Search for the cell housing the specified text and yield its [x, y] center coordinate. 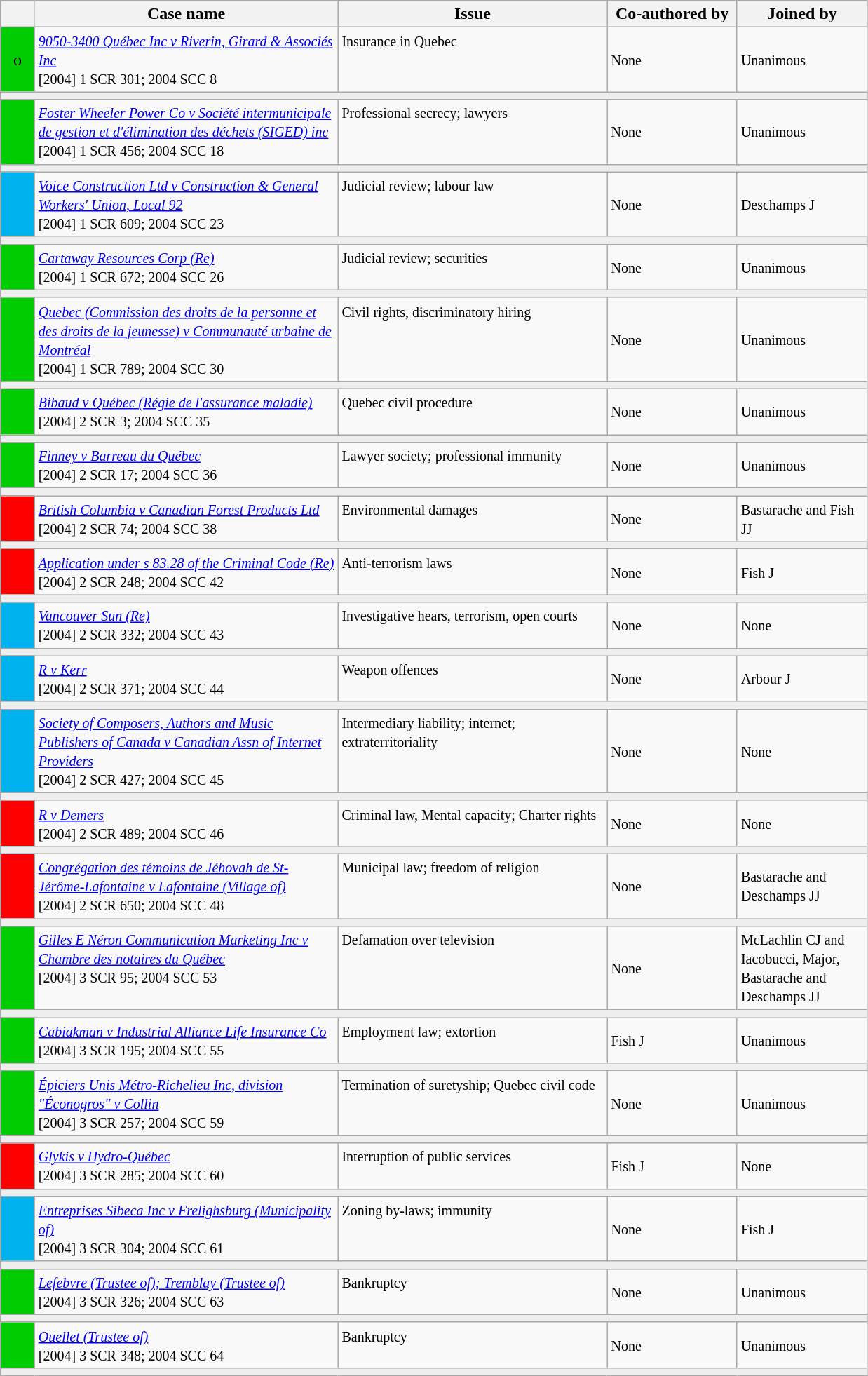
Society of Composers, Authors and Music Publishers of Canada v Canadian Assn of Internet Providers [2004] 2 SCR 427; 2004 SCC 45 [187, 750]
Cabiakman v Industrial Alliance Life Insurance Co [2004] 3 SCR 195; 2004 SCC 55 [187, 1041]
Épiciers Unis Métro-Richelieu Inc, division "Éconogros" v Collin [2004] 3 SCR 257; 2004 SCC 59 [187, 1103]
Quebec civil procedure [473, 411]
Foster Wheeler Power Co v Société intermunicipale de gestion et d'élimination des déchets (SIGED) inc[2004] 1 SCR 456; 2004 SCC 18 [187, 132]
Gilles E Néron Communication Marketing Inc v Chambre des notaires du Québec [2004] 3 SCR 95; 2004 SCC 53 [187, 968]
Anti-terrorism laws [473, 572]
Criminal law, Mental capacity; Charter rights [473, 823]
Quebec (Commission des droits de la personne et des droits de la jeunesse) v Communauté urbaine de Montréal [2004] 1 SCR 789; 2004 SCC 30 [187, 339]
Intermediary liability; internet; extraterritoriality [473, 750]
Case name [187, 14]
Termination of suretyship; Quebec civil code [473, 1103]
Arbour J [802, 679]
British Columbia v Canadian Forest Products Ltd [2004] 2 SCR 74; 2004 SCC 38 [187, 519]
Municipal law; freedom of religion [473, 886]
McLachlin CJ and Iacobucci, Major, Bastarache and Deschamps JJ [802, 968]
Entreprises Sibeca Inc v Frelighsburg (Municipality of) [2004] 3 SCR 304; 2004 SCC 61 [187, 1229]
Issue [473, 14]
Lefebvre (Trustee of); Tremblay (Trustee of) [2004] 3 SCR 326; 2004 SCC 63 [187, 1292]
Voice Construction Ltd v Construction & General Workers' Union, Local 92 [2004] 1 SCR 609; 2004 SCC 23 [187, 204]
Joined by [802, 14]
Civil rights, discriminatory hiring [473, 339]
Employment law; extortion [473, 1041]
Investigative hears, terrorism, open courts [473, 626]
Co-authored by [672, 14]
Bibaud v Québec (Régie de l'assurance maladie) [2004] 2 SCR 3; 2004 SCC 35 [187, 411]
Glykis v Hydro-Québec [2004] 3 SCR 285; 2004 SCC 60 [187, 1166]
o [18, 60]
Congrégation des témoins de Jéhovah de St-Jérôme-Lafontaine v Lafontaine (Village of) [2004] 2 SCR 650; 2004 SCC 48 [187, 886]
9050-3400 Québec Inc v Riverin, Girard & Associés Inc [2004] 1 SCR 301; 2004 SCC 8 [187, 60]
Interruption of public services [473, 1166]
Weapon offences [473, 679]
Zoning by-laws; immunity [473, 1229]
Application under s 83.28 of the Criminal Code (Re) [2004] 2 SCR 248; 2004 SCC 42 [187, 572]
Vancouver Sun (Re) [2004] 2 SCR 332; 2004 SCC 43 [187, 626]
R v Kerr [2004] 2 SCR 371; 2004 SCC 44 [187, 679]
Professional secrecy; lawyers [473, 132]
Bastarache and Fish JJ [802, 519]
Judicial review; labour law [473, 204]
Deschamps J [802, 204]
Insurance in Quebec [473, 60]
Bastarache and Deschamps JJ [802, 886]
Lawyer society; professional immunity [473, 466]
Defamation over television [473, 968]
Environmental damages [473, 519]
Ouellet (Trustee of) [2004] 3 SCR 348; 2004 SCC 64 [187, 1345]
R v Demers [2004] 2 SCR 489; 2004 SCC 46 [187, 823]
Judicial review; securities [473, 267]
Finney v Barreau du Québec[2004] 2 SCR 17; 2004 SCC 36 [187, 466]
Cartaway Resources Corp (Re) [2004] 1 SCR 672; 2004 SCC 26 [187, 267]
